Detect which cell encompasses the target text, then output its (x, y) center coordinate. 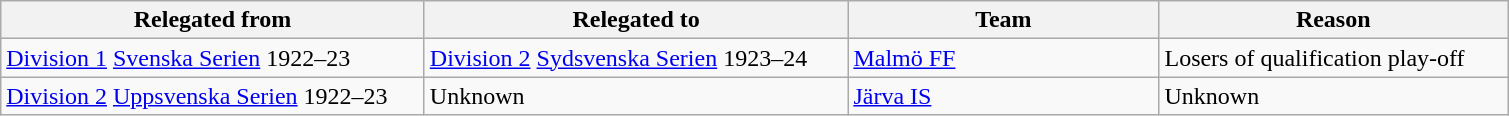
Losers of qualification play-off (1334, 58)
Relegated to (636, 20)
Division 2 Sydsvenska Serien 1923–24 (636, 58)
Relegated from (213, 20)
Malmö FF (1004, 58)
Team (1004, 20)
Division 2 Uppsvenska Serien 1922–23 (213, 96)
Division 1 Svenska Serien 1922–23 (213, 58)
Järva IS (1004, 96)
Reason (1334, 20)
